Identify which cell holds the provided text, then report its (X, Y) central coordinate. 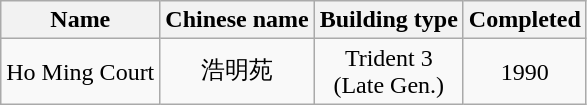
Ho Ming Court (80, 72)
Name (80, 20)
浩明苑 (237, 72)
Trident 3(Late Gen.) (388, 72)
Completed (524, 20)
1990 (524, 72)
Chinese name (237, 20)
Building type (388, 20)
